Capture the cell that displays the provided text and extract its [X, Y] central coordinate. 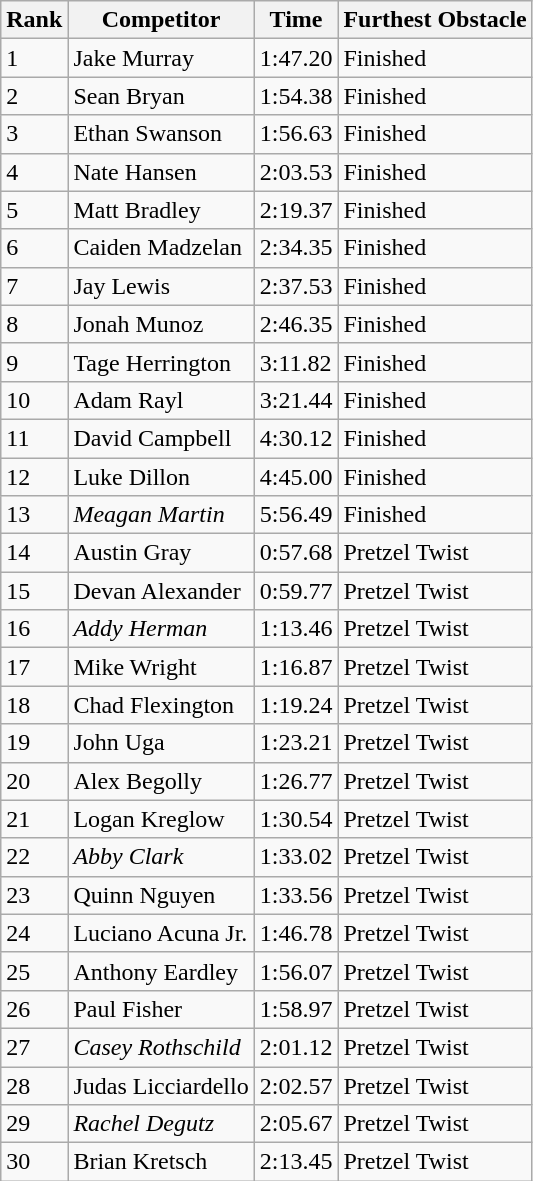
29 [34, 1124]
27 [34, 1047]
7 [34, 286]
15 [34, 591]
3:21.44 [296, 400]
Mike Wright [161, 667]
17 [34, 667]
Caiden Madzelan [161, 248]
1:56.07 [296, 971]
3:11.82 [296, 362]
0:59.77 [296, 591]
1:46.78 [296, 933]
3 [34, 134]
David Campbell [161, 438]
Devan Alexander [161, 591]
1:33.02 [296, 857]
Alex Begolly [161, 781]
Time [296, 20]
2:02.57 [296, 1085]
Judas Licciardello [161, 1085]
16 [34, 629]
4:45.00 [296, 477]
28 [34, 1085]
1:23.21 [296, 743]
1:58.97 [296, 1009]
2:01.12 [296, 1047]
4 [34, 172]
Furthest Obstacle [435, 20]
2:19.37 [296, 210]
5:56.49 [296, 515]
1:30.54 [296, 819]
20 [34, 781]
Tage Herrington [161, 362]
9 [34, 362]
Ethan Swanson [161, 134]
1:13.46 [296, 629]
Addy Herman [161, 629]
2:37.53 [296, 286]
2:05.67 [296, 1124]
Meagan Martin [161, 515]
1:19.24 [296, 705]
21 [34, 819]
Austin Gray [161, 553]
Jonah Munoz [161, 324]
Logan Kreglow [161, 819]
Paul Fisher [161, 1009]
1:47.20 [296, 58]
Jake Murray [161, 58]
Jay Lewis [161, 286]
2 [34, 96]
6 [34, 248]
1:26.77 [296, 781]
0:57.68 [296, 553]
23 [34, 895]
12 [34, 477]
24 [34, 933]
1 [34, 58]
26 [34, 1009]
5 [34, 210]
1:16.87 [296, 667]
Abby Clark [161, 857]
2:34.35 [296, 248]
Chad Flexington [161, 705]
Rachel Degutz [161, 1124]
Anthony Eardley [161, 971]
2:03.53 [296, 172]
Adam Rayl [161, 400]
Brian Kretsch [161, 1162]
25 [34, 971]
1:33.56 [296, 895]
2:13.45 [296, 1162]
13 [34, 515]
John Uga [161, 743]
Sean Bryan [161, 96]
14 [34, 553]
30 [34, 1162]
10 [34, 400]
Luke Dillon [161, 477]
Rank [34, 20]
1:56.63 [296, 134]
18 [34, 705]
2:46.35 [296, 324]
Competitor [161, 20]
11 [34, 438]
Matt Bradley [161, 210]
19 [34, 743]
Casey Rothschild [161, 1047]
22 [34, 857]
8 [34, 324]
4:30.12 [296, 438]
Quinn Nguyen [161, 895]
Nate Hansen [161, 172]
Luciano Acuna Jr. [161, 933]
1:54.38 [296, 96]
